Provide the (X, Y) coordinate of the cell's center where the given text is located.  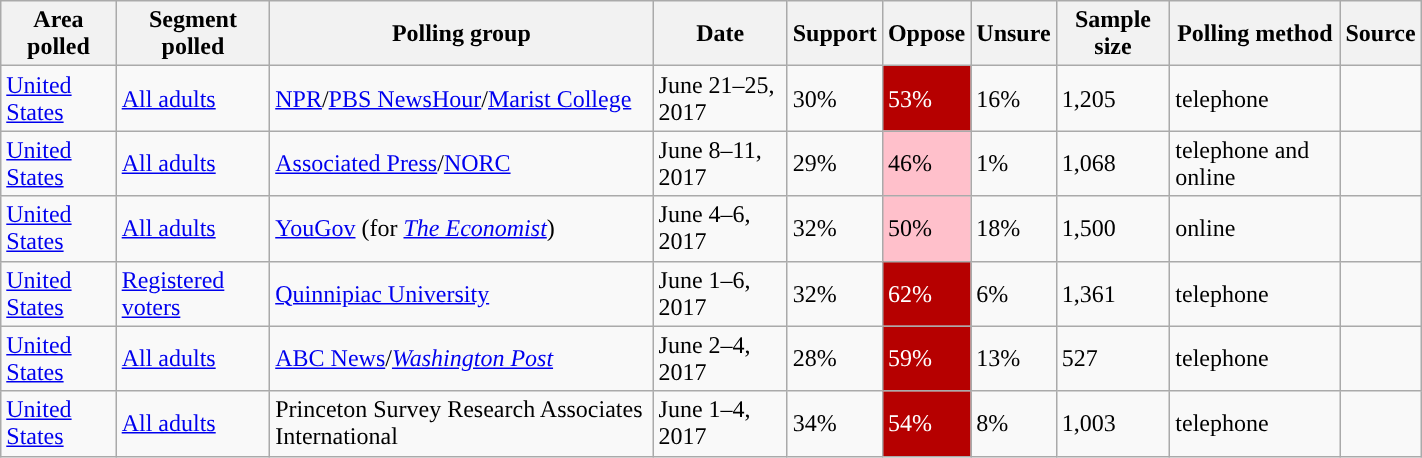
54% (926, 424)
Princeton Survey Research Associates International (462, 424)
1,205 (1113, 98)
ABC News/Washington Post (462, 358)
online (1255, 228)
59% (926, 358)
June 1–4, 2017 (720, 424)
8% (1014, 424)
Polling group (462, 34)
Support (834, 34)
1,003 (1113, 424)
1,068 (1113, 164)
Area polled (58, 34)
30% (834, 98)
6% (1014, 294)
June 21–25, 2017 (720, 98)
18% (1014, 228)
Polling method (1255, 34)
June 1–6, 2017 (720, 294)
62% (926, 294)
53% (926, 98)
Unsure (1014, 34)
29% (834, 164)
28% (834, 358)
YouGov (for The Economist) (462, 228)
NPR/PBS NewsHour/Marist College (462, 98)
50% (926, 228)
1,500 (1113, 228)
telephone and online (1255, 164)
46% (926, 164)
34% (834, 424)
1,361 (1113, 294)
June 2–4, 2017 (720, 358)
Associated Press/NORC (462, 164)
Source (1380, 34)
Oppose (926, 34)
527 (1113, 358)
Date (720, 34)
June 4–6, 2017 (720, 228)
June 8–11, 2017 (720, 164)
Quinnipiac University (462, 294)
1% (1014, 164)
Segment polled (193, 34)
Sample size (1113, 34)
16% (1014, 98)
Registered voters (193, 294)
13% (1014, 358)
